Return the (x, y) coordinate for the center point of the cell that contains the specified text.  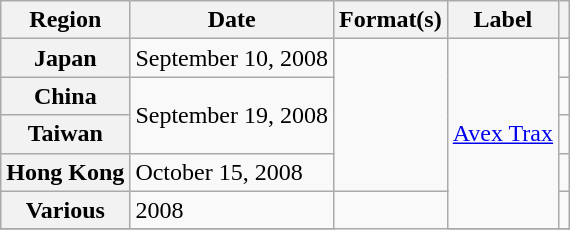
Taiwan (66, 134)
Various (66, 210)
Region (66, 20)
Avex Trax (502, 134)
September 19, 2008 (232, 115)
Date (232, 20)
Japan (66, 58)
China (66, 96)
Format(s) (391, 20)
September 10, 2008 (232, 58)
Label (502, 20)
2008 (232, 210)
Hong Kong (66, 172)
October 15, 2008 (232, 172)
